For the text-containing cell, return its midpoint in [x, y] coordinate format. 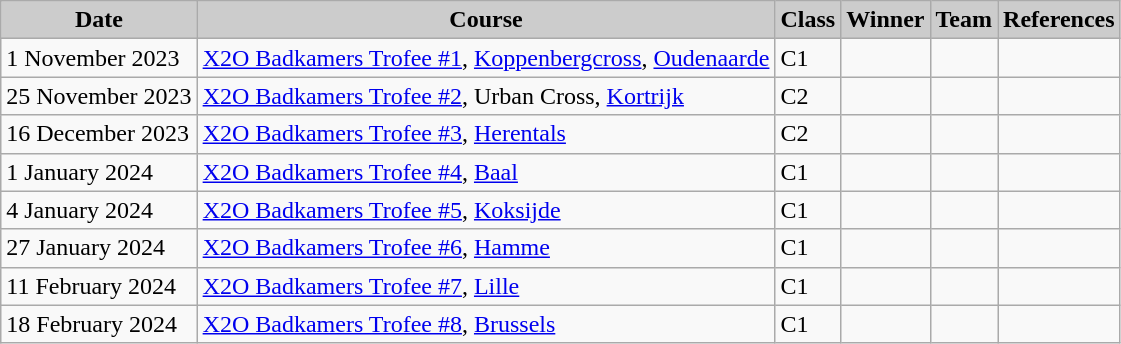
11 February 2024 [99, 286]
Course [486, 20]
16 December 2023 [99, 134]
X2O Badkamers Trofee #4, Baal [486, 172]
Team [964, 20]
X2O Badkamers Trofee #1, Koppenbergcross, Oudenaarde [486, 58]
Date [99, 20]
1 November 2023 [99, 58]
X2O Badkamers Trofee #8, Brussels [486, 324]
X2O Badkamers Trofee #3, Herentals [486, 134]
18 February 2024 [99, 324]
4 January 2024 [99, 210]
X2O Badkamers Trofee #7, Lille [486, 286]
1 January 2024 [99, 172]
25 November 2023 [99, 96]
X2O Badkamers Trofee #5, Koksijde [486, 210]
27 January 2024 [99, 248]
References [1060, 20]
Class [808, 20]
Winner [886, 20]
X2O Badkamers Trofee #6, Hamme [486, 248]
X2O Badkamers Trofee #2, Urban Cross, Kortrijk [486, 96]
